Detect which cell encompasses the target text, then output its [X, Y] center coordinate. 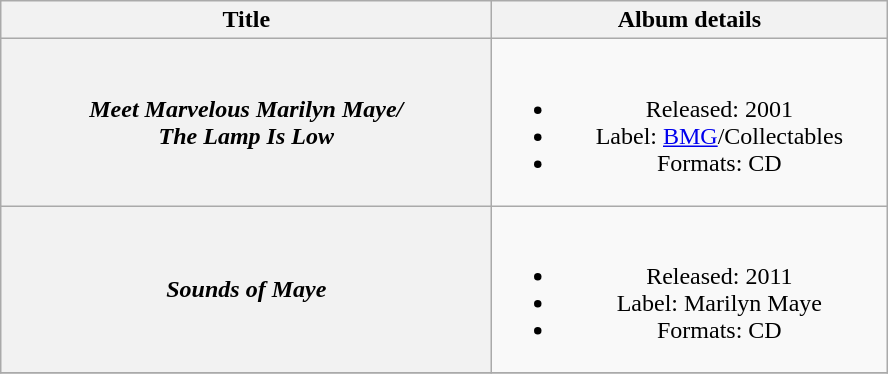
Album details [690, 20]
Released: 2011Label: Marilyn MayeFormats: CD [690, 290]
Sounds of Maye [246, 290]
Released: 2001Label: BMG/CollectablesFormats: CD [690, 122]
Meet Marvelous Marilyn Maye/The Lamp Is Low [246, 122]
Title [246, 20]
